Find where the given text appears and provide that cell's center as [X, Y] coordinate. 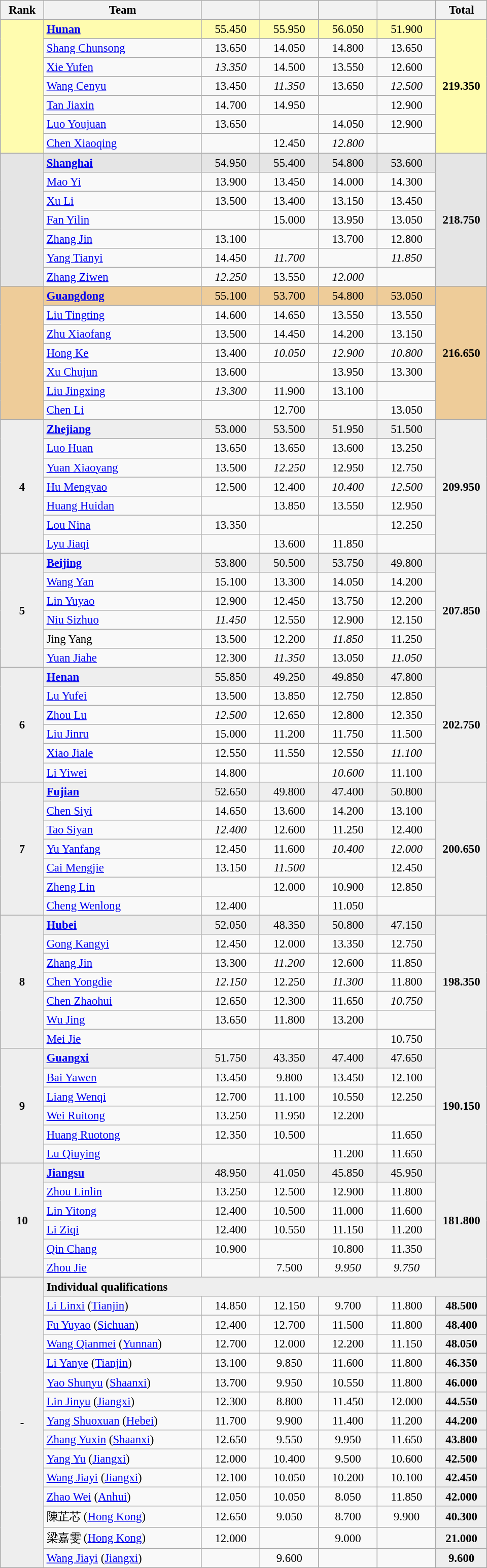
Hunan [123, 29]
6 [22, 725]
14.600 [231, 315]
8.700 [348, 1517]
Lin Yuyao [123, 601]
48.950 [231, 1173]
51.500 [407, 429]
Zhejiang [123, 429]
55.450 [231, 29]
Wu Jing [123, 1020]
218.750 [462, 220]
Niu Sizhuo [123, 620]
Team [123, 10]
Shanghai [123, 163]
44.550 [462, 1401]
Tan Jiaxin [123, 105]
Xiao Jiale [123, 753]
219.350 [462, 86]
11.550 [290, 753]
Chen Zhaohui [123, 1001]
Qin Chang [123, 1249]
Henan [123, 677]
Lyu Jiaqi [123, 544]
198.350 [462, 981]
Zheng Lin [123, 887]
4 [22, 487]
陳芷芯 (Hong Kong) [123, 1517]
47.150 [407, 925]
Lin Yitong [123, 1211]
Wang Qianmei (Yunnan) [123, 1344]
56.050 [348, 29]
Jiangsu [123, 1173]
Guangdong [123, 296]
梁嘉雯 (Hong Kong) [123, 1538]
Xu Li [123, 201]
13.900 [231, 181]
43.350 [290, 1059]
14.700 [231, 105]
54.950 [231, 163]
Cheng Wenlong [123, 906]
11.950 [290, 1115]
Cai Mengjie [123, 868]
11.900 [290, 391]
11.000 [348, 1211]
49.250 [290, 677]
11.300 [348, 982]
42.450 [462, 1478]
9 [22, 1106]
190.150 [462, 1106]
47.650 [407, 1059]
Tao Siyan [123, 829]
40.300 [462, 1517]
- [22, 1423]
Luo Youjuan [123, 124]
Yuan Xiaoyang [123, 467]
Lin Jinyu (Jiangxi) [123, 1401]
Wang Cenyu [123, 86]
Chen Siyi [123, 811]
9.750 [407, 1268]
Li Yanye (Tianjin) [123, 1363]
14.300 [407, 181]
Zhou Jie [123, 1268]
Hong Ke [123, 353]
Liu Tingting [123, 315]
Liu Jingxing [123, 391]
Guangxi [123, 1059]
Liang Wenqi [123, 1097]
48.500 [462, 1306]
50.500 [290, 563]
9.700 [348, 1306]
11.400 [348, 1420]
Chen Yongdie [123, 982]
Mao Yi [123, 181]
181.800 [462, 1220]
51.950 [348, 429]
44.200 [462, 1420]
49.850 [348, 677]
48.050 [462, 1344]
Fu Yuyao (Sichuan) [123, 1325]
21.000 [462, 1538]
9.050 [290, 1517]
5 [22, 610]
46.350 [462, 1363]
53.050 [407, 296]
Lou Nina [123, 525]
55.400 [290, 163]
47.800 [407, 677]
Yao Shunyu (Shaanxi) [123, 1382]
Total [462, 10]
9.550 [290, 1439]
Wang Yan [123, 582]
42.500 [462, 1458]
Bai Yawen [123, 1077]
55.950 [290, 29]
Jing Yang [123, 639]
209.950 [462, 487]
Zhou Lu [123, 715]
55.100 [231, 296]
Fujian [123, 791]
Hu Mengyao [123, 487]
43.800 [462, 1439]
52.050 [231, 925]
13.750 [348, 601]
8.050 [348, 1497]
14.950 [290, 105]
Zhou Linlin [123, 1192]
14.850 [231, 1306]
Chen Xiaoqing [123, 143]
216.650 [462, 353]
53.500 [290, 429]
41.050 [290, 1173]
53.000 [231, 429]
Shang Chunsong [123, 48]
Li Ziqi [123, 1230]
10.200 [348, 1478]
Zhu Xiaofang [123, 334]
Yang Tianyi [123, 258]
Liu Jinru [123, 735]
10.100 [407, 1478]
Zhang Ziwen [123, 277]
45.850 [348, 1173]
9.500 [348, 1458]
Xie Yufen [123, 67]
Wei Ruitong [123, 1115]
Fan Yilin [123, 220]
12.050 [231, 1497]
Luo Huan [123, 449]
15.100 [231, 582]
13.200 [348, 1020]
Huang Ruotong [123, 1135]
9.000 [348, 1538]
Zhang Yuxin (Shaanxi) [123, 1439]
45.950 [407, 1173]
Yang Shuoxuan (Hebei) [123, 1420]
200.650 [462, 849]
Xu Chujun [123, 372]
Yang Yu (Jiangxi) [123, 1458]
Li Linxi (Tianjin) [123, 1306]
46.000 [462, 1382]
55.850 [231, 677]
48.400 [462, 1325]
Huang Huidan [123, 505]
53.800 [231, 563]
7.500 [290, 1268]
Zhao Wei (Anhui) [123, 1497]
10 [22, 1220]
Rank [22, 10]
Gong Kangyi [123, 944]
53.700 [290, 296]
14.000 [348, 181]
202.750 [462, 725]
Beijing [123, 563]
8 [22, 981]
52.650 [231, 791]
7 [22, 849]
Li Yiwei [123, 773]
42.000 [462, 1497]
Yu Yanfang [123, 849]
Yuan Jiahe [123, 658]
8.800 [290, 1401]
11.750 [348, 735]
Hubei [123, 925]
9.850 [290, 1363]
Chen Li [123, 410]
51.900 [407, 29]
48.350 [290, 925]
207.850 [462, 610]
53.750 [348, 563]
Mei Jie [123, 1039]
51.750 [231, 1059]
Lu Yufei [123, 696]
Lu Qiuying [123, 1154]
14.500 [290, 67]
Individual qualifications [265, 1287]
9.800 [290, 1077]
53.600 [407, 163]
